Output the [x, y] coordinate of the center of the cell containing the given text.  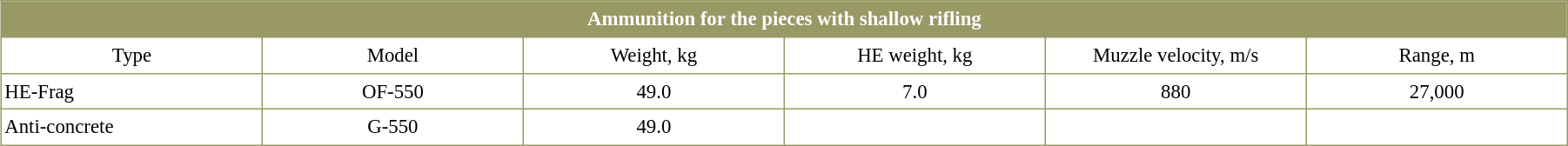
HE-Frag [132, 91]
Range, m [1437, 55]
Type [132, 55]
880 [1176, 91]
Model [392, 55]
G-550 [392, 128]
Ammunition for the pieces with shallow rifling [785, 19]
27,000 [1437, 91]
Muzzle velocity, m/s [1176, 55]
HE weight, kg [915, 55]
7.0 [915, 91]
Anti-concrete [132, 128]
OF-550 [392, 91]
Weight, kg [653, 55]
